Pinpoint the cell where the given text exists, returning its (X, Y) midpoint coordinate. 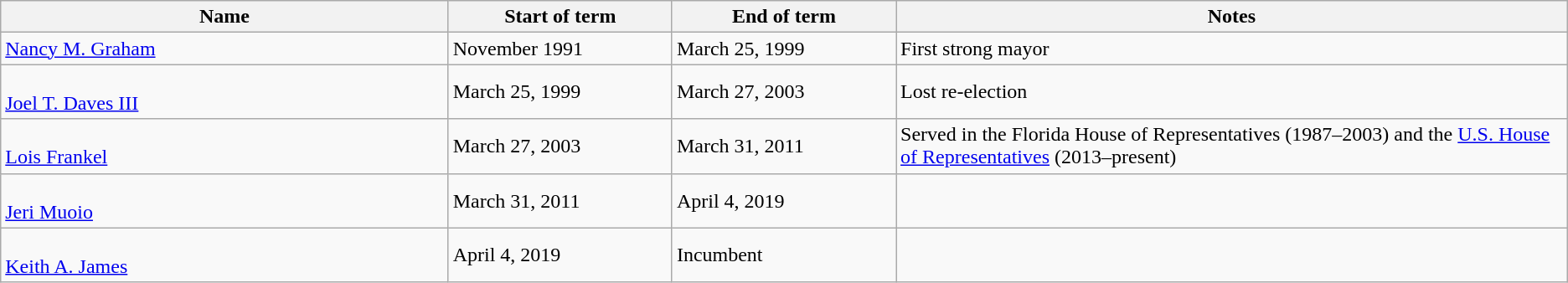
Joel T. Daves III (224, 92)
Name (224, 17)
Incumbent (784, 255)
First strong mayor (1232, 49)
Start of term (560, 17)
Notes (1232, 17)
Jeri Muoio (224, 201)
Lois Frankel (224, 146)
Served in the Florida House of Representatives (1987–2003) and the U.S. House of Representatives (2013–present) (1232, 146)
End of term (784, 17)
Keith A. James (224, 255)
Lost re-election (1232, 92)
November 1991 (560, 49)
Nancy M. Graham (224, 49)
